Search for the cell housing the specified text and yield its [x, y] center coordinate. 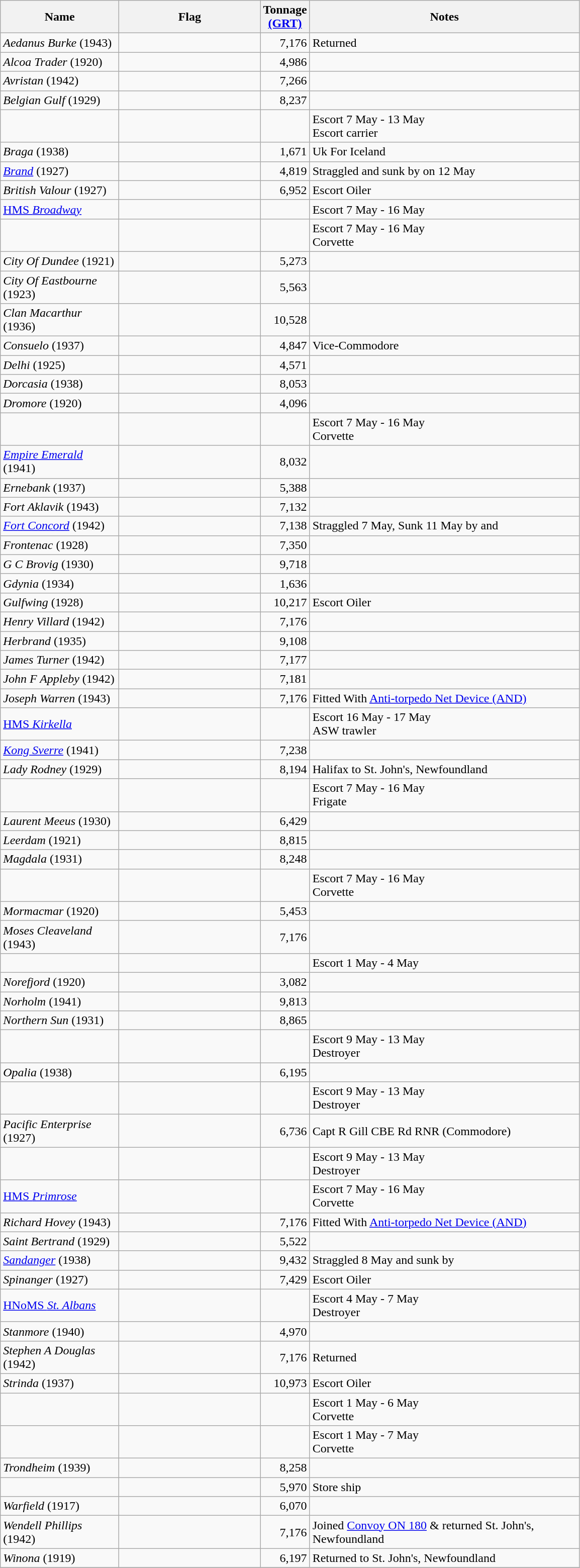
Laurent Meeus (1930) [60, 821]
Fort Aklavik (1943) [60, 507]
Flag [190, 17]
Trondheim (1939) [60, 1468]
8,194 [285, 769]
Escort 7 May - 13 MayEscort carrier [444, 126]
Delhi (1925) [60, 365]
5,970 [285, 1487]
Stanmore (1940) [60, 1331]
4,571 [285, 365]
City Of Dundee (1921) [60, 261]
Northern Sun (1931) [60, 1021]
HMS Primrose [60, 1196]
Halifax to St. John's, Newfoundland [444, 769]
British Valour (1927) [60, 190]
10,973 [285, 1383]
Saint Bertrand (1929) [60, 1241]
HNoMS St. Albans [60, 1305]
8,815 [285, 840]
Escort 7 May - 16 May [444, 209]
Stephen A Douglas (1942) [60, 1357]
Joseph Warren (1943) [60, 698]
Henry Villard (1942) [60, 621]
8,865 [285, 1021]
Gdynia (1934) [60, 583]
9,108 [285, 641]
5,453 [285, 911]
Frontenac (1928) [60, 545]
9,813 [285, 1001]
Joined Convoy ON 180 & returned St. John's, Newfoundland [444, 1532]
Strinda (1937) [60, 1383]
Aedanus Burke (1943) [60, 43]
Opalia (1938) [60, 1072]
HMS Kirkella [60, 724]
7,181 [285, 679]
Gulfwing (1928) [60, 602]
Tonnage (GRT) [285, 17]
Vice-Commodore [444, 346]
Uk For Iceland [444, 152]
Belgian Gulf (1929) [60, 100]
6,197 [285, 1558]
Ernebank (1937) [60, 488]
G C Brovig (1930) [60, 564]
Magdala (1931) [60, 859]
5,273 [285, 261]
Capt R Gill CBE Rd RNR (Commodore) [444, 1131]
7,132 [285, 507]
7,177 [285, 660]
5,563 [285, 287]
Notes [444, 17]
Consuelo (1937) [60, 346]
6,736 [285, 1131]
Pacific Enterprise (1927) [60, 1131]
Leerdam (1921) [60, 840]
Dromore (1920) [60, 403]
Winona (1919) [60, 1558]
7,238 [285, 750]
1,636 [285, 583]
Lady Rodney (1929) [60, 769]
7,138 [285, 526]
Spinanger (1927) [60, 1279]
Herbrand (1935) [60, 641]
Richard Hovey (1943) [60, 1222]
1,671 [285, 152]
4,970 [285, 1331]
Straggled 7 May, Sunk 11 May by and [444, 526]
Name [60, 17]
Escort 1 May - 7 MayCorvette [444, 1442]
Wendell Phillips (1942) [60, 1532]
Brand (1927) [60, 171]
10,217 [285, 602]
7,266 [285, 81]
Fort Concord (1942) [60, 526]
Escort 16 May - 17 MayASW trawler [444, 724]
5,388 [285, 488]
Escort 1 May - 6 MayCorvette [444, 1409]
Norefjord (1920) [60, 982]
James Turner (1942) [60, 660]
8,248 [285, 859]
3,082 [285, 982]
10,528 [285, 320]
Store ship [444, 1487]
Norholm (1941) [60, 1001]
4,847 [285, 346]
4,986 [285, 62]
8,258 [285, 1468]
Alcoa Trader (1920) [60, 62]
Empire Emerald (1941) [60, 462]
Dorcasia (1938) [60, 384]
6,429 [285, 821]
Mormacmar (1920) [60, 911]
6,952 [285, 190]
Kong Sverre (1941) [60, 750]
Clan Macarthur (1936) [60, 320]
8,032 [285, 462]
Moses Cleaveland (1943) [60, 937]
Escort 7 May - 16 MayFrigate [444, 795]
7,350 [285, 545]
Escort 4 May - 7 MayDestroyer [444, 1305]
Straggled 8 May and sunk by [444, 1260]
4,819 [285, 171]
Straggled and sunk by on 12 May [444, 171]
City Of Eastbourne (1923) [60, 287]
9,718 [285, 564]
Braga (1938) [60, 152]
Avristan (1942) [60, 81]
Sandanger (1938) [60, 1260]
6,195 [285, 1072]
Returned to St. John's, Newfoundland [444, 1558]
6,070 [285, 1506]
8,053 [285, 384]
Escort 1 May - 4 May [444, 963]
5,522 [285, 1241]
8,237 [285, 100]
4,096 [285, 403]
Warfield (1917) [60, 1506]
John F Appleby (1942) [60, 679]
9,432 [285, 1260]
7,429 [285, 1279]
HMS Broadway [60, 209]
